Determine the (x, y) coordinate at the center of the cell enclosing the given text.  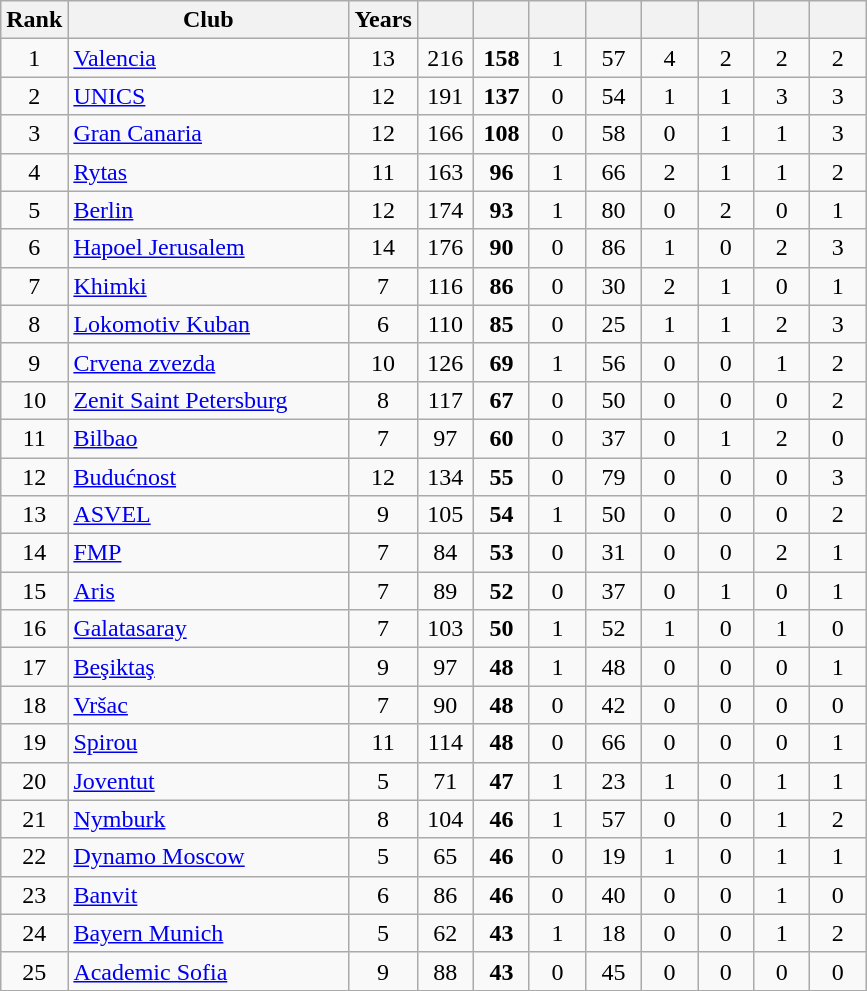
93 (501, 210)
31 (613, 553)
191 (445, 96)
Berlin (208, 210)
105 (445, 515)
15 (34, 591)
UNICS (208, 96)
16 (34, 629)
62 (445, 933)
88 (445, 971)
Vršac (208, 705)
30 (613, 286)
47 (501, 781)
67 (501, 400)
17 (34, 667)
55 (501, 477)
216 (445, 58)
40 (613, 895)
163 (445, 172)
114 (445, 743)
Crvena zvezda (208, 362)
Club (208, 20)
42 (613, 705)
116 (445, 286)
69 (501, 362)
24 (34, 933)
166 (445, 134)
Khimki (208, 286)
89 (445, 591)
Zenit Saint Petersburg (208, 400)
65 (445, 857)
Valencia (208, 58)
58 (613, 134)
134 (445, 477)
Joventut (208, 781)
22 (34, 857)
20 (34, 781)
Galatasaray (208, 629)
21 (34, 819)
137 (501, 96)
Rank (34, 20)
103 (445, 629)
Bayern Munich (208, 933)
71 (445, 781)
Gran Canaria (208, 134)
45 (613, 971)
Rytas (208, 172)
FMP (208, 553)
Bilbao (208, 438)
Budućnost (208, 477)
85 (501, 324)
Lokomotiv Kuban (208, 324)
Hapoel Jerusalem (208, 248)
110 (445, 324)
Aris (208, 591)
158 (501, 58)
176 (445, 248)
53 (501, 553)
104 (445, 819)
56 (613, 362)
Dynamo Moscow (208, 857)
ASVEL (208, 515)
60 (501, 438)
Beşiktaş (208, 667)
Banvit (208, 895)
126 (445, 362)
117 (445, 400)
79 (613, 477)
Spirou (208, 743)
Academic Sofia (208, 971)
84 (445, 553)
Years (383, 20)
96 (501, 172)
174 (445, 210)
80 (613, 210)
Nymburk (208, 819)
108 (501, 134)
